Detect which cell encompasses the target text, then output its [x, y] center coordinate. 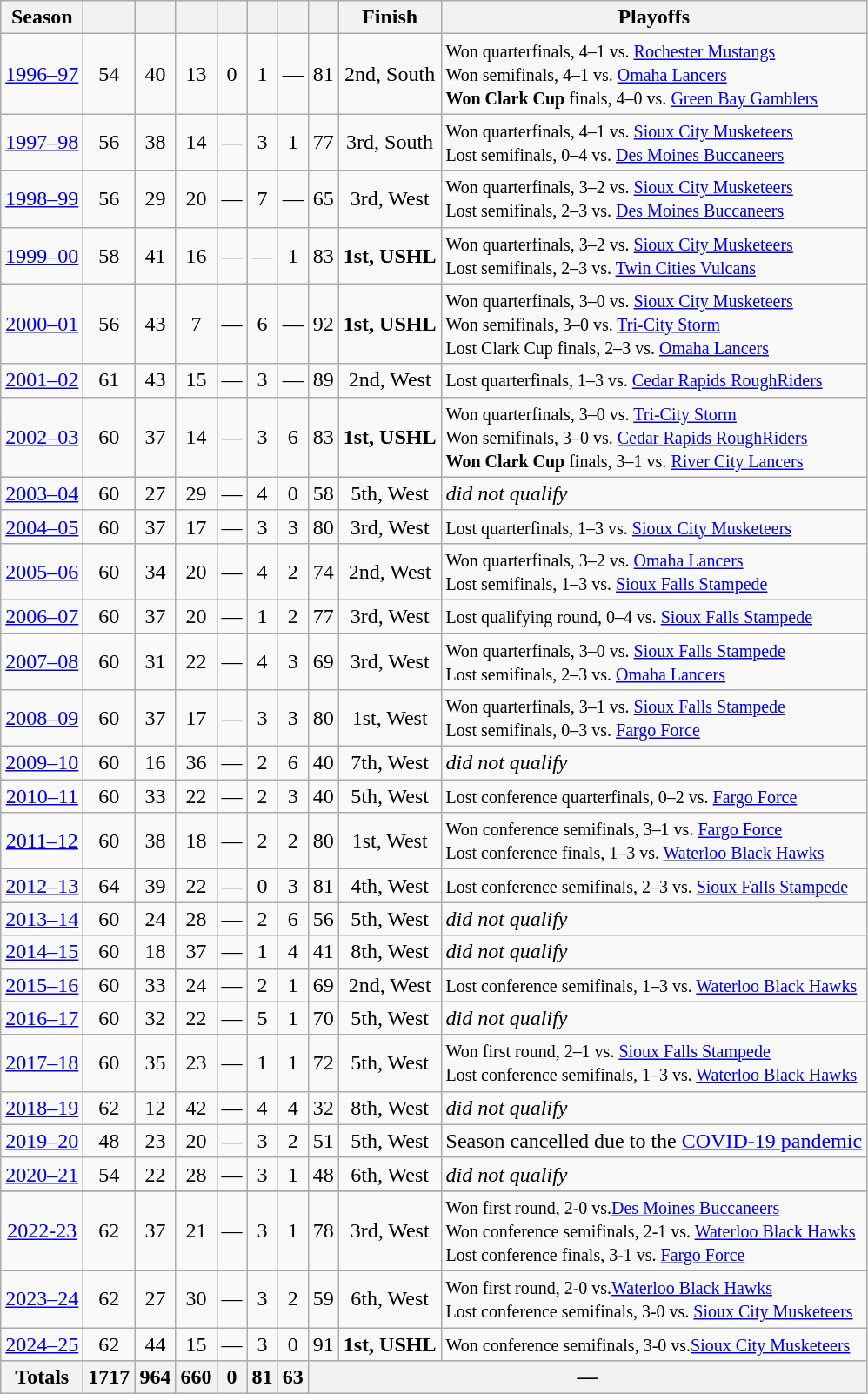
Lost conference quarterfinals, 0–2 vs. Fargo Force [654, 796]
2008–09 [42, 719]
3rd, South [390, 143]
2004–05 [42, 526]
5 [263, 1018]
64 [110, 886]
2001–02 [42, 380]
78 [324, 1230]
Won first round, 2-0 vs.Waterloo Black HawksLost conference semifinals, 3-0 vs. Sioux City Musketeers [654, 1298]
660 [197, 1377]
42 [197, 1108]
2000–01 [42, 324]
70 [324, 1018]
36 [197, 763]
Lost qualifying round, 0–4 vs. Sioux Falls Stampede [654, 616]
12 [155, 1108]
63 [292, 1377]
Won quarterfinals, 3–2 vs. Omaha LancersLost semifinals, 1–3 vs. Sioux Falls Stampede [654, 571]
2nd, South [390, 74]
Won first round, 2–1 vs. Sioux Falls StampedeLost conference semifinals, 1–3 vs. Waterloo Black Hawks [654, 1063]
89 [324, 380]
Playoffs [654, 17]
Totals [42, 1377]
Won quarterfinals, 4–1 vs. Sioux City MusketeersLost semifinals, 0–4 vs. Des Moines Buccaneers [654, 143]
7th, West [390, 763]
2024–25 [42, 1344]
Finish [390, 17]
2019–20 [42, 1141]
1996–97 [42, 74]
74 [324, 571]
59 [324, 1298]
35 [155, 1063]
Season cancelled due to the COVID-19 pandemic [654, 1141]
92 [324, 324]
39 [155, 886]
72 [324, 1063]
91 [324, 1344]
2005–06 [42, 571]
Won quarterfinals, 4–1 vs. Rochester MustangsWon semifinals, 4–1 vs. Omaha LancersWon Clark Cup finals, 4–0 vs. Green Bay Gamblers [654, 74]
2017–18 [42, 1063]
2015–16 [42, 985]
51 [324, 1141]
21 [197, 1230]
Won quarterfinals, 3–0 vs. Tri-City StormWon semifinals, 3–0 vs. Cedar Rapids RoughRidersWon Clark Cup finals, 3–1 vs. River City Lancers [654, 437]
2013–14 [42, 919]
61 [110, 380]
1717 [110, 1377]
31 [155, 661]
2002–03 [42, 437]
2022-23 [42, 1230]
2020–21 [42, 1174]
1999–00 [42, 256]
Season [42, 17]
Won quarterfinals, 3–2 vs. Sioux City MusketeersLost semifinals, 2–3 vs. Twin Cities Vulcans [654, 256]
2009–10 [42, 763]
Lost quarterfinals, 1–3 vs. Cedar Rapids RoughRiders [654, 380]
2012–13 [42, 886]
Won conference semifinals, 3–1 vs. Fargo ForceLost conference finals, 1–3 vs. Waterloo Black Hawks [654, 841]
2014–15 [42, 952]
34 [155, 571]
2016–17 [42, 1018]
65 [324, 198]
Won quarterfinals, 3–1 vs. Sioux Falls StampedeLost semifinals, 0–3 vs. Fargo Force [654, 719]
13 [197, 74]
2006–07 [42, 616]
1997–98 [42, 143]
4th, West [390, 886]
2010–11 [42, 796]
Won quarterfinals, 3–0 vs. Sioux City MusketeersWon semifinals, 3–0 vs. Tri-City StormLost Clark Cup finals, 2–3 vs. Omaha Lancers [654, 324]
2007–08 [42, 661]
2003–04 [42, 493]
Won quarterfinals, 3–0 vs. Sioux Falls StampedeLost semifinals, 2–3 vs. Omaha Lancers [654, 661]
964 [155, 1377]
Won first round, 2-0 vs.Des Moines BuccaneersWon conference semifinals, 2-1 vs. Waterloo Black HawksLost conference finals, 3-1 vs. Fargo Force [654, 1230]
30 [197, 1298]
Won conference semifinals, 3-0 vs.Sioux City Musketeers [654, 1344]
2018–19 [42, 1108]
Lost quarterfinals, 1–3 vs. Sioux City Musketeers [654, 526]
44 [155, 1344]
2011–12 [42, 841]
Won quarterfinals, 3–2 vs. Sioux City MusketeersLost semifinals, 2–3 vs. Des Moines Buccaneers [654, 198]
Lost conference semifinals, 1–3 vs. Waterloo Black Hawks [654, 985]
1998–99 [42, 198]
2023–24 [42, 1298]
Lost conference semifinals, 2–3 vs. Sioux Falls Stampede [654, 886]
